Locate the cell with the specified text and output its (X, Y) center coordinate. 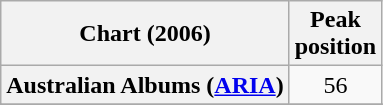
Chart (2006) (145, 34)
Australian Albums (ARIA) (145, 85)
56 (335, 85)
Peakposition (335, 34)
